Search for the cell housing the specified text and yield its (X, Y) center coordinate. 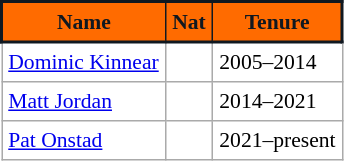
2021–present (278, 140)
Pat Onstad (84, 140)
Name (84, 22)
Tenure (278, 22)
Dominic Kinnear (84, 62)
2005–2014 (278, 62)
Nat (188, 22)
2014–2021 (278, 102)
Matt Jordan (84, 102)
